Return [X, Y] of the center of cell containing provided text 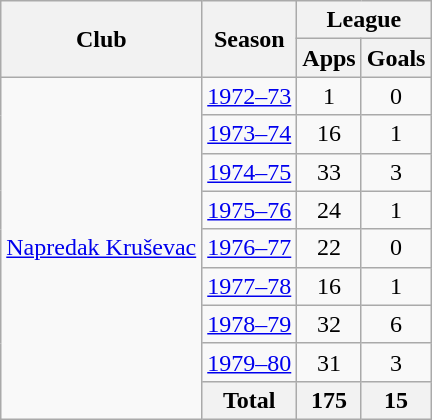
1975–76 [250, 210]
1977–78 [250, 286]
Total [250, 400]
1974–75 [250, 172]
33 [329, 172]
League [364, 20]
22 [329, 248]
1972–73 [250, 96]
Club [102, 39]
Napredak Kruševac [102, 248]
24 [329, 210]
15 [396, 400]
1978–79 [250, 324]
Season [250, 39]
Apps [329, 58]
31 [329, 362]
32 [329, 324]
1979–80 [250, 362]
1976–77 [250, 248]
6 [396, 324]
1973–74 [250, 134]
Goals [396, 58]
175 [329, 400]
